Return the [X, Y] coordinate for the center point of the cell that contains the specified text.  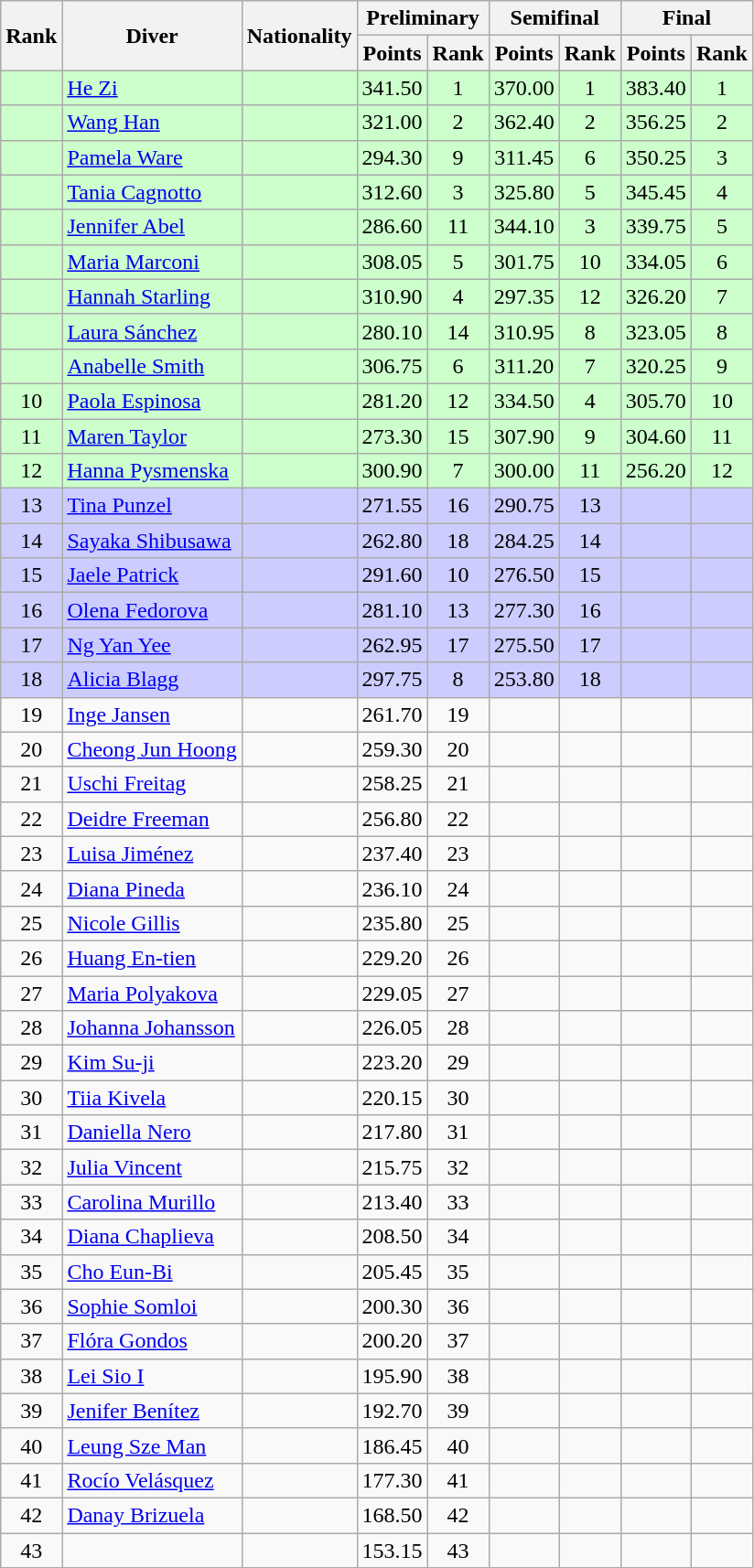
Diver [152, 36]
281.20 [392, 401]
307.90 [523, 436]
301.75 [523, 262]
261.70 [392, 714]
236.10 [392, 888]
383.40 [655, 88]
200.20 [392, 1341]
334.05 [655, 262]
310.90 [392, 296]
370.00 [523, 88]
Danay Brizuela [152, 1515]
Tiia Kivela [152, 1098]
Wang Han [152, 123]
Alicia Blagg [152, 680]
334.50 [523, 401]
339.75 [655, 227]
Olena Fedorova [152, 610]
Kim Su-ji [152, 1063]
362.40 [523, 123]
208.50 [392, 1237]
He Zi [152, 88]
Ng Yan Yee [152, 645]
215.75 [392, 1167]
186.45 [392, 1445]
325.80 [523, 192]
304.60 [655, 436]
350.25 [655, 157]
Sayaka Shibusawa [152, 541]
226.05 [392, 1028]
280.10 [392, 331]
223.20 [392, 1063]
326.20 [655, 296]
305.70 [655, 401]
320.25 [655, 366]
290.75 [523, 506]
273.30 [392, 436]
277.30 [523, 610]
Jenifer Benítez [152, 1411]
Jennifer Abel [152, 227]
235.80 [392, 923]
237.40 [392, 854]
Nationality [299, 36]
229.05 [392, 993]
Semifinal [555, 18]
297.75 [392, 680]
253.80 [523, 680]
294.30 [392, 157]
323.05 [655, 331]
321.00 [392, 123]
Preliminary [423, 18]
Sophie Somloi [152, 1306]
300.00 [523, 471]
Johanna Johansson [152, 1028]
Paola Espinosa [152, 401]
356.25 [655, 123]
Julia Vincent [152, 1167]
311.45 [523, 157]
256.20 [655, 471]
205.45 [392, 1272]
311.20 [523, 366]
220.15 [392, 1098]
213.40 [392, 1202]
256.80 [392, 819]
Inge Jansen [152, 714]
259.30 [392, 749]
Diana Pineda [152, 888]
276.50 [523, 575]
312.60 [392, 192]
Maria Marconi [152, 262]
341.50 [392, 88]
262.95 [392, 645]
Flóra Gondos [152, 1341]
Final [686, 18]
Nicole Gillis [152, 923]
Tania Cagnotto [152, 192]
344.10 [523, 227]
Hannah Starling [152, 296]
Rocío Velásquez [152, 1480]
275.50 [523, 645]
153.15 [392, 1551]
345.45 [655, 192]
308.05 [392, 262]
300.90 [392, 471]
Laura Sánchez [152, 331]
Tina Punzel [152, 506]
286.60 [392, 227]
177.30 [392, 1480]
Jaele Patrick [152, 575]
Uschi Freitag [152, 784]
Anabelle Smith [152, 366]
168.50 [392, 1515]
Daniella Nero [152, 1133]
229.20 [392, 958]
271.55 [392, 506]
Cho Eun-Bi [152, 1272]
306.75 [392, 366]
Carolina Murillo [152, 1202]
Maria Polyakova [152, 993]
Cheong Jun Hoong [152, 749]
Pamela Ware [152, 157]
297.35 [523, 296]
217.80 [392, 1133]
Luisa Jiménez [152, 854]
Diana Chaplieva [152, 1237]
262.80 [392, 541]
Maren Taylor [152, 436]
Huang En-tien [152, 958]
Leung Sze Man [152, 1445]
200.30 [392, 1306]
195.90 [392, 1376]
310.95 [523, 331]
Hanna Pysmenska [152, 471]
258.25 [392, 784]
192.70 [392, 1411]
284.25 [523, 541]
281.10 [392, 610]
Deidre Freeman [152, 819]
Lei Sio I [152, 1376]
291.60 [392, 575]
